Find where the given text appears and provide that cell's center as [x, y] coordinate. 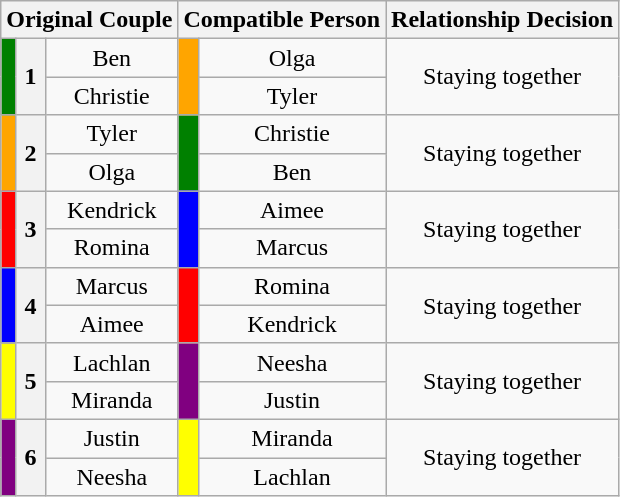
1 [30, 77]
Original Couple [90, 20]
6 [30, 457]
4 [30, 305]
Relationship Decision [502, 20]
5 [30, 381]
3 [30, 229]
2 [30, 153]
Compatible Person [282, 20]
